Scan for the cell matching the given text and deliver its [x, y] coordinate at center. 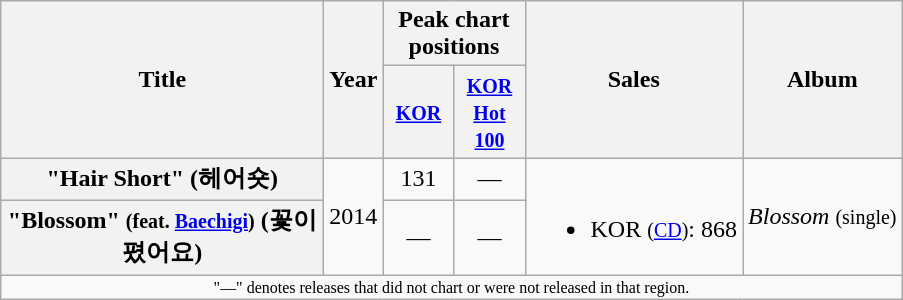
Album [822, 80]
KOR (CD): 868 [634, 216]
Title [162, 80]
Blossom (single) [822, 216]
"—" denotes releases that did not chart or were not released in that region. [452, 286]
"Blossom" (feat. Baechigi) (꽃이 폈어요) [162, 237]
KORHot 100 [490, 112]
2014 [354, 216]
Sales [634, 80]
KOR [418, 112]
Year [354, 80]
Peak chart positions [454, 34]
131 [418, 180]
"Hair Short" (헤어숏) [162, 180]
